Extract the [X, Y] coordinate from the center of the cell holding the provided text.  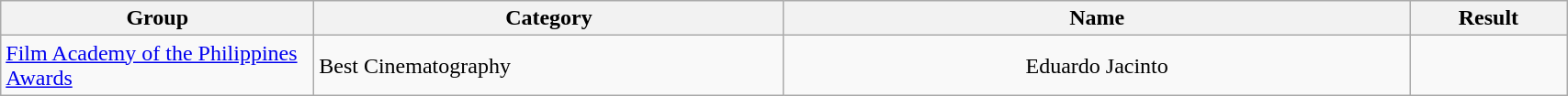
Name [1097, 18]
Result [1488, 18]
Film Academy of the Philippines Awards [158, 66]
Group [158, 18]
Eduardo Jacinto [1097, 66]
Category [549, 18]
Best Cinematography [549, 66]
